For the text-containing cell, return its midpoint in [X, Y] coordinate format. 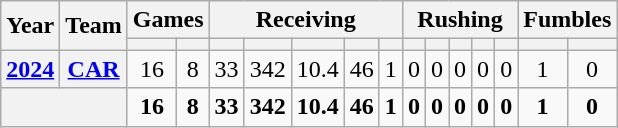
Receiving [306, 20]
2024 [30, 69]
Year [30, 26]
Fumbles [568, 20]
Rushing [460, 20]
Games [168, 20]
Team [94, 26]
CAR [94, 69]
